Scan for the cell matching the given text and deliver its (X, Y) coordinate at center. 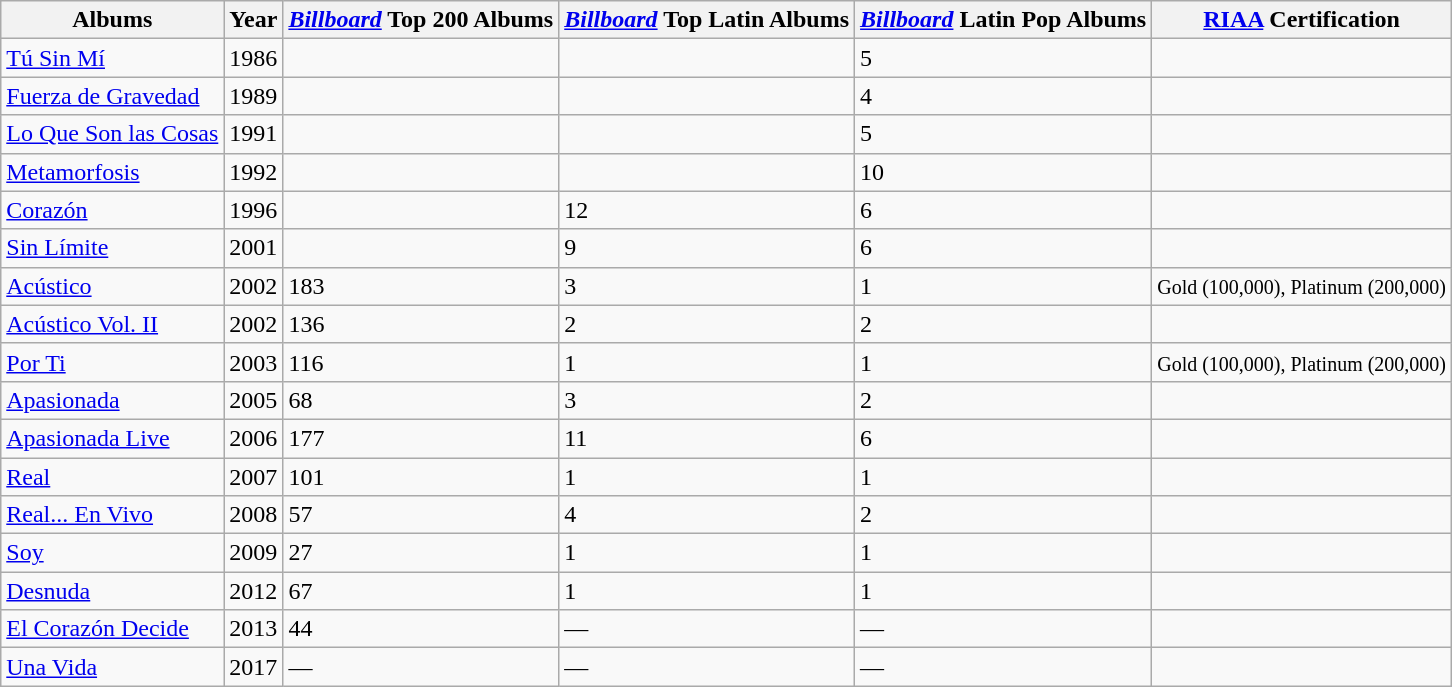
Corazón (112, 210)
2009 (254, 553)
2012 (254, 591)
Fuerza de Gravedad (112, 96)
68 (421, 400)
Albums (112, 20)
1992 (254, 172)
Metamorfosis (112, 172)
101 (421, 477)
Soy (112, 553)
2017 (254, 667)
67 (421, 591)
2001 (254, 248)
2008 (254, 515)
1989 (254, 96)
Real... En Vivo (112, 515)
10 (1004, 172)
Desnuda (112, 591)
9 (707, 248)
1996 (254, 210)
11 (707, 438)
Acústico Vol. II (112, 324)
2013 (254, 629)
183 (421, 286)
Tú Sin Mí (112, 58)
Sin Límite (112, 248)
1986 (254, 58)
2006 (254, 438)
12 (707, 210)
2003 (254, 362)
Year (254, 20)
136 (421, 324)
Lo Que Son las Cosas (112, 134)
El Corazón Decide (112, 629)
27 (421, 553)
1991 (254, 134)
116 (421, 362)
2007 (254, 477)
Real (112, 477)
Apasionada (112, 400)
Billboard Latin Pop Albums (1004, 20)
Billboard Top Latin Albums (707, 20)
Acústico (112, 286)
177 (421, 438)
44 (421, 629)
Apasionada Live (112, 438)
57 (421, 515)
2005 (254, 400)
RIAA Certification (1302, 20)
Por Ti (112, 362)
Billboard Top 200 Albums (421, 20)
Una Vida (112, 667)
